Extract the [x, y] coordinate from the center of the cell holding the provided text.  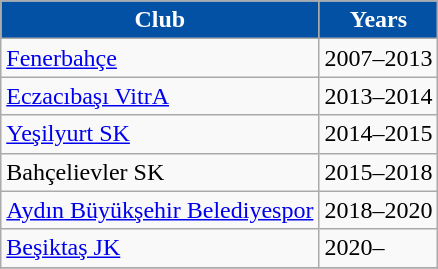
Eczacıbaşı VitrA [160, 96]
Bahçelievler SK [160, 172]
Fenerbahçe [160, 58]
2020– [378, 248]
Years [378, 20]
Beşiktaş JK [160, 248]
Club [160, 20]
Yeşilyurt SK [160, 134]
2013–2014 [378, 96]
Aydın Büyükşehir Belediyespor [160, 210]
2018–2020 [378, 210]
2015–2018 [378, 172]
2014–2015 [378, 134]
2007–2013 [378, 58]
